Output the (x, y) coordinate of the center of the cell containing the given text.  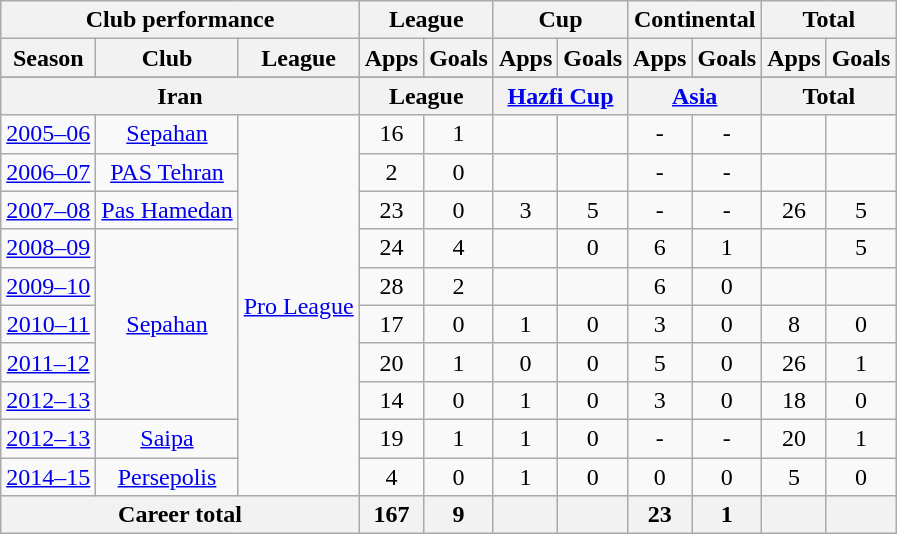
Career total (180, 515)
2007–08 (48, 210)
167 (391, 515)
17 (391, 324)
14 (391, 400)
8 (794, 324)
Persepolis (167, 477)
2006–07 (48, 172)
28 (391, 286)
2005–06 (48, 134)
19 (391, 438)
Asia (695, 96)
Saipa (167, 438)
Cup (560, 20)
Pro League (298, 306)
16 (391, 134)
Club performance (180, 20)
2009–10 (48, 286)
Pas Hamedan (167, 210)
2010–11 (48, 324)
24 (391, 248)
Season (48, 58)
2011–12 (48, 362)
2008–09 (48, 248)
2014–15 (48, 477)
Continental (695, 20)
Club (167, 58)
18 (794, 400)
9 (459, 515)
Iran (180, 96)
Hazfi Cup (560, 96)
PAS Tehran (167, 172)
